Pinpoint the cell where the given text exists, returning its [x, y] midpoint coordinate. 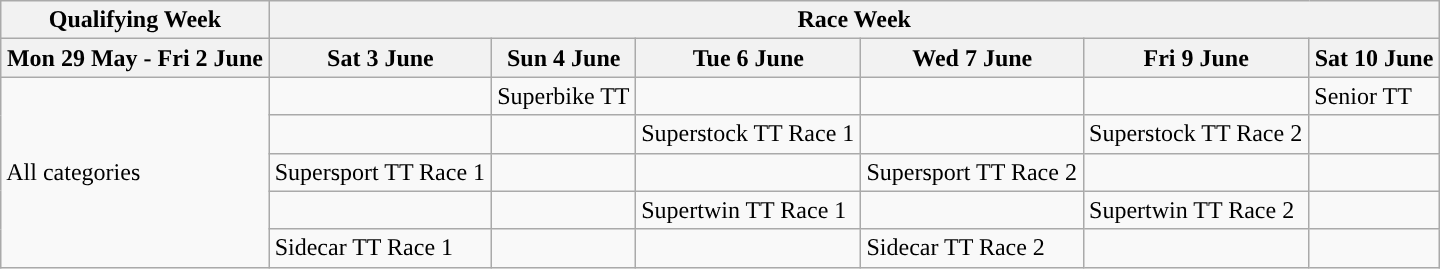
Sat 10 June [1374, 58]
Qualifying Week [135, 20]
Fri 9 June [1196, 58]
Mon 29 May - Fri 2 June [135, 58]
Supersport TT Race 2 [972, 172]
Supertwin TT Race 1 [748, 210]
Supertwin TT Race 2 [1196, 210]
Sun 4 June [564, 58]
Sidecar TT Race 1 [380, 248]
Wed 7 June [972, 58]
All categories [135, 172]
Senior TT [1374, 96]
Superstock TT Race 1 [748, 134]
Superbike TT [564, 96]
Sidecar TT Race 2 [972, 248]
Tue 6 June [748, 58]
Supersport TT Race 1 [380, 172]
Sat 3 June [380, 58]
Race Week [854, 20]
Superstock TT Race 2 [1196, 134]
